Identify which cell holds the provided text, then report its [X, Y] central coordinate. 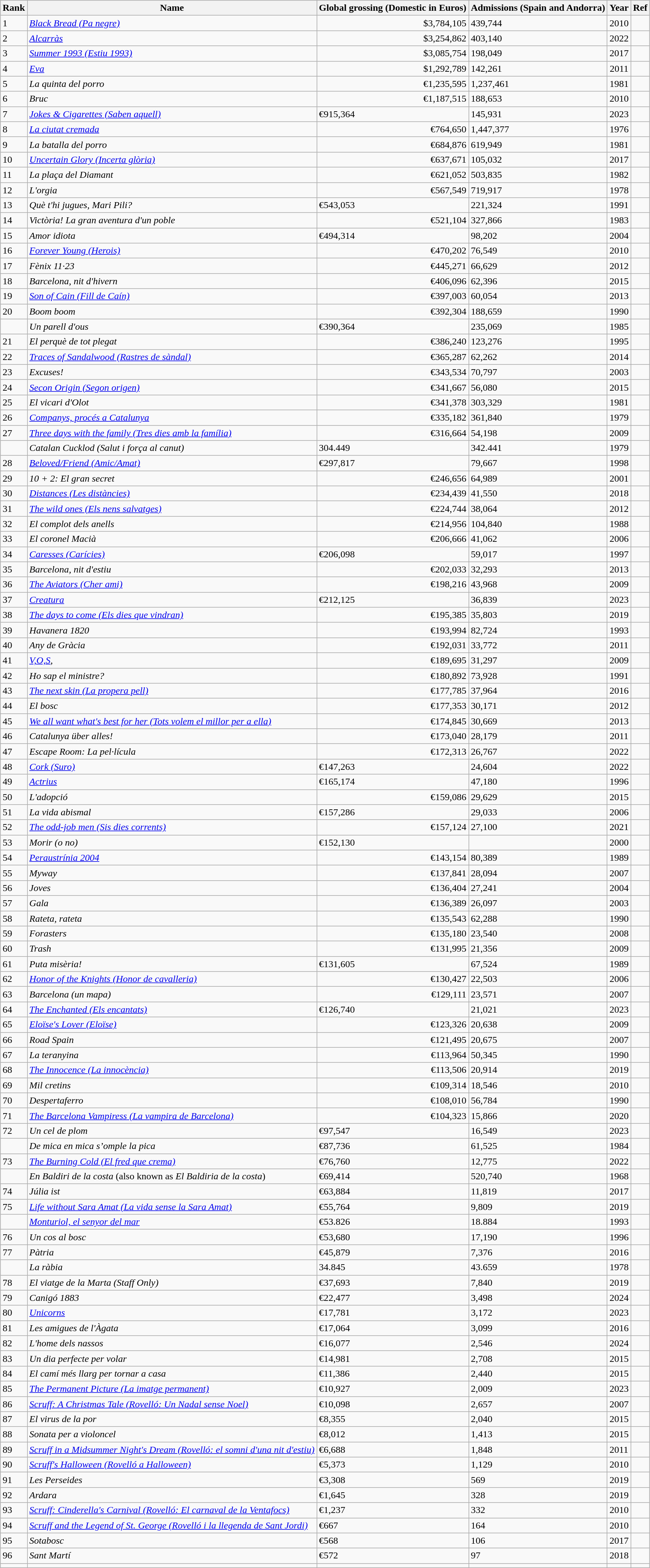
€206,098 [392, 554]
105,032 [538, 159]
€55,764 [392, 1207]
25 [14, 402]
342.441 [538, 448]
96 [14, 1556]
Any de Gràcia [172, 645]
Black Bread (Pa negre) [172, 23]
Què t'hi jugues, Mari Pili? [172, 205]
1985 [619, 327]
Les amigues de l'Àgata [172, 1328]
17,190 [538, 1237]
32,293 [538, 569]
€193,994 [392, 630]
49 [14, 782]
Honor of the Knights (Honor de cavalleria) [172, 979]
€159,086 [392, 797]
328 [538, 1495]
2021 [619, 827]
Bruc [172, 99]
Trash [172, 949]
16,549 [538, 1131]
50 [14, 797]
Scruff: A Christmas Tale (Rovelló: Un Nadal sense Noel) [172, 1404]
€445,271 [392, 266]
Un cos al bosc [172, 1237]
2020 [619, 1116]
The Innocence (La innocència) [172, 1070]
Monturiol, el senyor del mar [172, 1222]
82 [14, 1343]
29 [14, 478]
€63,884 [392, 1192]
90 [14, 1465]
2 [14, 38]
€131,995 [392, 949]
569 [538, 1480]
41 [14, 660]
Uncertain Glory (Incerta glòria) [172, 159]
The Enchanted (Els encantats) [172, 1009]
41,062 [538, 539]
Forever Young (Herois) [172, 251]
Barcelona, nit d'estiu [172, 569]
En Baldiri de la costa (also known as El Baldiria de la costa) [172, 1176]
L'home dels nassos [172, 1343]
€152,130 [392, 842]
3,498 [538, 1298]
$1,292,789 [392, 69]
L'adopció [172, 797]
€1,237 [392, 1510]
$3,784,105 [392, 23]
Companys, procés a Catalunya [172, 417]
€147,263 [392, 767]
€69,414 [392, 1176]
€202,033 [392, 569]
43,968 [538, 584]
Joves [172, 888]
V,O,S, [172, 660]
€5,373 [392, 1465]
88 [14, 1434]
Peraustrínia 2004 [172, 858]
1976 [619, 129]
€637,671 [392, 159]
€335,182 [392, 417]
Three days with the family (Tres dies amb la família) [172, 433]
€173,040 [392, 736]
€343,534 [392, 372]
44 [14, 706]
23,540 [538, 934]
24 [14, 387]
€470,202 [392, 251]
5 [14, 84]
€764,650 [392, 129]
70 [14, 1100]
63 [14, 994]
22 [14, 357]
€198,216 [392, 584]
€543,053 [392, 205]
1998 [619, 463]
13 [14, 205]
The wild ones (Els nens salvatges) [172, 509]
26 [14, 417]
Scruff in a Midsummer Night's Dream (Rovelló: el somni d'una nit d'estiu) [172, 1450]
€97,547 [392, 1131]
79 [14, 1298]
76 [14, 1237]
198,049 [538, 53]
$3,085,754 [392, 53]
332 [538, 1510]
Global grossing (Domestic in Euros) [392, 8]
97 [538, 1556]
74 [14, 1192]
€137,841 [392, 873]
80 [14, 1313]
Un dia perfecte per volar [172, 1358]
43.659 [538, 1267]
26,097 [538, 903]
€1,645 [392, 1495]
€10,927 [392, 1389]
57 [14, 903]
2001 [619, 478]
€113,506 [392, 1070]
€8,012 [392, 1434]
€53.826 [392, 1222]
77 [14, 1252]
17 [14, 266]
€108,010 [392, 1100]
€192,031 [392, 645]
4 [14, 69]
Ho sap el ministre? [172, 676]
2,657 [538, 1404]
26,767 [538, 752]
El vicari d'Olot [172, 402]
15,866 [538, 1116]
Amor idiota [172, 236]
Jokes & Cigarettes (Saben aquell) [172, 114]
56,080 [538, 387]
Rank [14, 8]
€135,543 [392, 918]
Excuses! [172, 372]
2,708 [538, 1358]
2014 [619, 357]
28,094 [538, 873]
11 [14, 175]
€390,364 [392, 327]
€157,286 [392, 812]
€212,125 [392, 600]
Name [172, 8]
€214,956 [392, 524]
21,021 [538, 1009]
33,772 [538, 645]
Sant Martí [172, 1556]
64,989 [538, 478]
€224,744 [392, 509]
188,653 [538, 99]
66 [14, 1040]
65 [14, 1025]
€6,688 [392, 1450]
$3,254,862 [392, 38]
Gala [172, 903]
€1,235,595 [392, 84]
47,180 [538, 782]
41,550 [538, 494]
1968 [619, 1176]
7 [14, 114]
Myway [172, 873]
60 [14, 949]
35 [14, 569]
€8,355 [392, 1419]
Caresses (Carícies) [172, 554]
Secon Origin (Segon origen) [172, 387]
€365,287 [392, 357]
78 [14, 1283]
7,840 [538, 1283]
327,866 [538, 220]
€22,477 [392, 1298]
1,447,377 [538, 129]
La quinta del porro [172, 84]
El viatge de la Marta (Staff Only) [172, 1283]
Un cel de plom [172, 1131]
Un parell d'ous [172, 327]
Canigó 1883 [172, 1298]
36 [14, 584]
€135,180 [392, 934]
€246,656 [392, 478]
The Burning Cold (El fred que crema) [172, 1161]
32 [14, 524]
€316,664 [392, 433]
€1,187,515 [392, 99]
719,917 [538, 190]
€45,879 [392, 1252]
€567,549 [392, 190]
89 [14, 1450]
The next skin (La propera pell) [172, 691]
1,848 [538, 1450]
28,179 [538, 736]
403,140 [538, 38]
82,724 [538, 630]
€406,096 [392, 281]
€177,785 [392, 691]
18,546 [538, 1085]
9,809 [538, 1207]
€87,736 [392, 1146]
361,840 [538, 417]
31 [14, 509]
54 [14, 858]
1984 [619, 1146]
164 [538, 1525]
La ciutat cremada [172, 129]
Rateta, rateta [172, 918]
58 [14, 918]
60,054 [538, 296]
Scruff and the Legend of St. George (Rovelló i la llegenda de Sant Jordi) [172, 1525]
€157,124 [392, 827]
68 [14, 1070]
56 [14, 888]
€195,385 [392, 615]
84 [14, 1373]
€915,364 [392, 114]
El bosc [172, 706]
2,440 [538, 1373]
20,914 [538, 1070]
Forasters [172, 934]
95 [14, 1540]
18.884 [538, 1222]
€386,240 [392, 342]
55 [14, 873]
2,040 [538, 1419]
€521,104 [392, 220]
Morir (o no) [172, 842]
23 [14, 372]
We all want what's best for her (Tots volem el millor per a ella) [172, 721]
619,949 [538, 144]
€136,389 [392, 903]
Les Perseides [172, 1480]
Despertaferro [172, 1100]
71 [14, 1116]
El perquè de tot plegat [172, 342]
47 [14, 752]
€494,314 [392, 236]
93 [14, 1510]
59 [14, 934]
62,262 [538, 357]
2008 [619, 934]
L'orgia [172, 190]
The Aviators (Cher ami) [172, 584]
Creatura [172, 600]
€123,326 [392, 1025]
The days to come (Els dies que vindran) [172, 615]
2,009 [538, 1389]
El coronel Macià [172, 539]
Scruff: Cinderella's Carnival (Rovelló: El carnaval de la Ventafocs) [172, 1510]
€14,981 [392, 1358]
142,261 [538, 69]
145,931 [538, 114]
€129,111 [392, 994]
12,775 [538, 1161]
Sotabosc [172, 1540]
Distances (Les distàncies) [172, 494]
6 [14, 99]
40 [14, 645]
Beloved/Friend (Amic/Amat) [172, 463]
104,840 [538, 524]
10 + 2: El gran secret [172, 478]
Traces of Sandalwood (Rastres de sàndal) [172, 357]
21 [14, 342]
Escape Room: La pel·lícula [172, 752]
76,549 [538, 251]
52 [14, 827]
46 [14, 736]
80,389 [538, 858]
€180,892 [392, 676]
Catalunya über alles! [172, 736]
€397,003 [392, 296]
Scruff's Halloween (Rovelló a Halloween) [172, 1465]
€684,876 [392, 144]
38 [14, 615]
56,784 [538, 1100]
2,546 [538, 1343]
The odd-job men (Sis dies corrents) [172, 827]
Cork (Suro) [172, 767]
Barcelona, nit d'hivern [172, 281]
92 [14, 1495]
1995 [619, 342]
Catalan Cucklod (Salut i força al canut) [172, 448]
Ardara [172, 1495]
Mil cretins [172, 1085]
20,675 [538, 1040]
8 [14, 129]
123,276 [538, 342]
El virus de la por [172, 1419]
Júlia ist [172, 1192]
€10,098 [392, 1404]
7,376 [538, 1252]
Eva [172, 69]
62,396 [538, 281]
520,740 [538, 1176]
Son of Cain (Fill de Caín) [172, 296]
67 [14, 1055]
Barcelona (un mapa) [172, 994]
18 [14, 281]
11,819 [538, 1192]
Pàtria [172, 1252]
73 [14, 1161]
20 [14, 311]
64 [14, 1009]
221,324 [538, 205]
Ref [640, 8]
35,803 [538, 615]
Havanera 1820 [172, 630]
23,571 [538, 994]
€109,314 [392, 1085]
Road Spain [172, 1040]
€126,740 [392, 1009]
€177,353 [392, 706]
70,797 [538, 372]
303,329 [538, 402]
19 [14, 296]
Alcarràs [172, 38]
42 [14, 676]
24,604 [538, 767]
98,202 [538, 236]
20,638 [538, 1025]
94 [14, 1525]
27,241 [538, 888]
€206,666 [392, 539]
€392,304 [392, 311]
9 [14, 144]
1,237,461 [538, 84]
€667 [392, 1525]
€136,404 [392, 888]
Sonata per a violoncel [172, 1434]
The Permanent Picture (La imatge permanent) [172, 1389]
67,524 [538, 964]
48 [14, 767]
€131,605 [392, 964]
Victòria! La gran aventura d'un poble [172, 220]
3,099 [538, 1328]
53 [14, 842]
439,744 [538, 23]
Fènix 11·23 [172, 266]
Actrius [172, 782]
Unicorns [172, 1313]
27,100 [538, 827]
La teranyina [172, 1055]
€104,323 [392, 1116]
€17,064 [392, 1328]
€53,680 [392, 1237]
38,064 [538, 509]
€568 [392, 1540]
Admissions (Spain and Andorra) [538, 8]
15 [14, 236]
The Barcelona Vampiress (La vampira de Barcelona) [172, 1116]
30 [14, 494]
73,928 [538, 676]
Boom boom [172, 311]
33 [14, 539]
235,069 [538, 327]
34 [14, 554]
39 [14, 630]
31,297 [538, 660]
Summer 1993 (Estiu 1993) [172, 53]
La vida abismal [172, 812]
304.449 [392, 448]
2000 [619, 842]
El complot dels anells [172, 524]
30,171 [538, 706]
De mica en mica s’omple la pica [172, 1146]
28 [14, 463]
1982 [619, 175]
188,659 [538, 311]
€621,052 [392, 175]
€121,495 [392, 1040]
59,017 [538, 554]
1997 [619, 554]
€143,154 [392, 858]
37 [14, 600]
3,172 [538, 1313]
91 [14, 1480]
37,964 [538, 691]
61 [14, 964]
Puta misèria! [172, 964]
85 [14, 1389]
€189,695 [392, 660]
€341,667 [392, 387]
€172,313 [392, 752]
50,345 [538, 1055]
€16,077 [392, 1343]
La ràbia [172, 1267]
61,525 [538, 1146]
27 [14, 433]
1 [14, 23]
La plaça del Diamant [172, 175]
79,667 [538, 463]
€572 [392, 1556]
3 [14, 53]
66,629 [538, 266]
36,839 [538, 600]
29,033 [538, 812]
43 [14, 691]
€37,693 [392, 1283]
30,669 [538, 721]
€17,781 [392, 1313]
1,129 [538, 1465]
29,629 [538, 797]
Year [619, 8]
€234,439 [392, 494]
83 [14, 1358]
62,288 [538, 918]
21,356 [538, 949]
72 [14, 1131]
81 [14, 1328]
12 [14, 190]
€165,174 [392, 782]
€11,386 [392, 1373]
75 [14, 1207]
14 [14, 220]
106 [538, 1540]
€76,760 [392, 1161]
€297,817 [392, 463]
54,198 [538, 433]
45 [14, 721]
La batalla del porro [172, 144]
34.845 [392, 1267]
22,503 [538, 979]
86 [14, 1404]
El camí més llarg per tornar a casa [172, 1373]
€174,845 [392, 721]
Eloïse's Lover (Eloïse) [172, 1025]
1988 [619, 524]
Life without Sara Amat (La vida sense la Sara Amat) [172, 1207]
€113,964 [392, 1055]
69 [14, 1085]
€130,427 [392, 979]
503,835 [538, 175]
16 [14, 251]
€3,308 [392, 1480]
1,413 [538, 1434]
1983 [619, 220]
51 [14, 812]
€341,378 [392, 402]
62 [14, 979]
87 [14, 1419]
10 [14, 159]
